Provide the (x, y) coordinate of the cell's center where the given text is located.  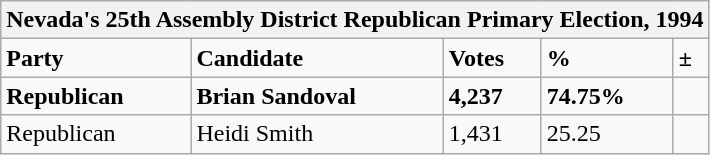
% (607, 58)
4,237 (492, 96)
Candidate (317, 58)
Nevada's 25th Assembly District Republican Primary Election, 1994 (355, 20)
± (691, 58)
Heidi Smith (317, 134)
25.25 (607, 134)
1,431 (492, 134)
Votes (492, 58)
Brian Sandoval (317, 96)
74.75% (607, 96)
Party (96, 58)
